Return the (X, Y) coordinate for the center point of the cell that contains the specified text.  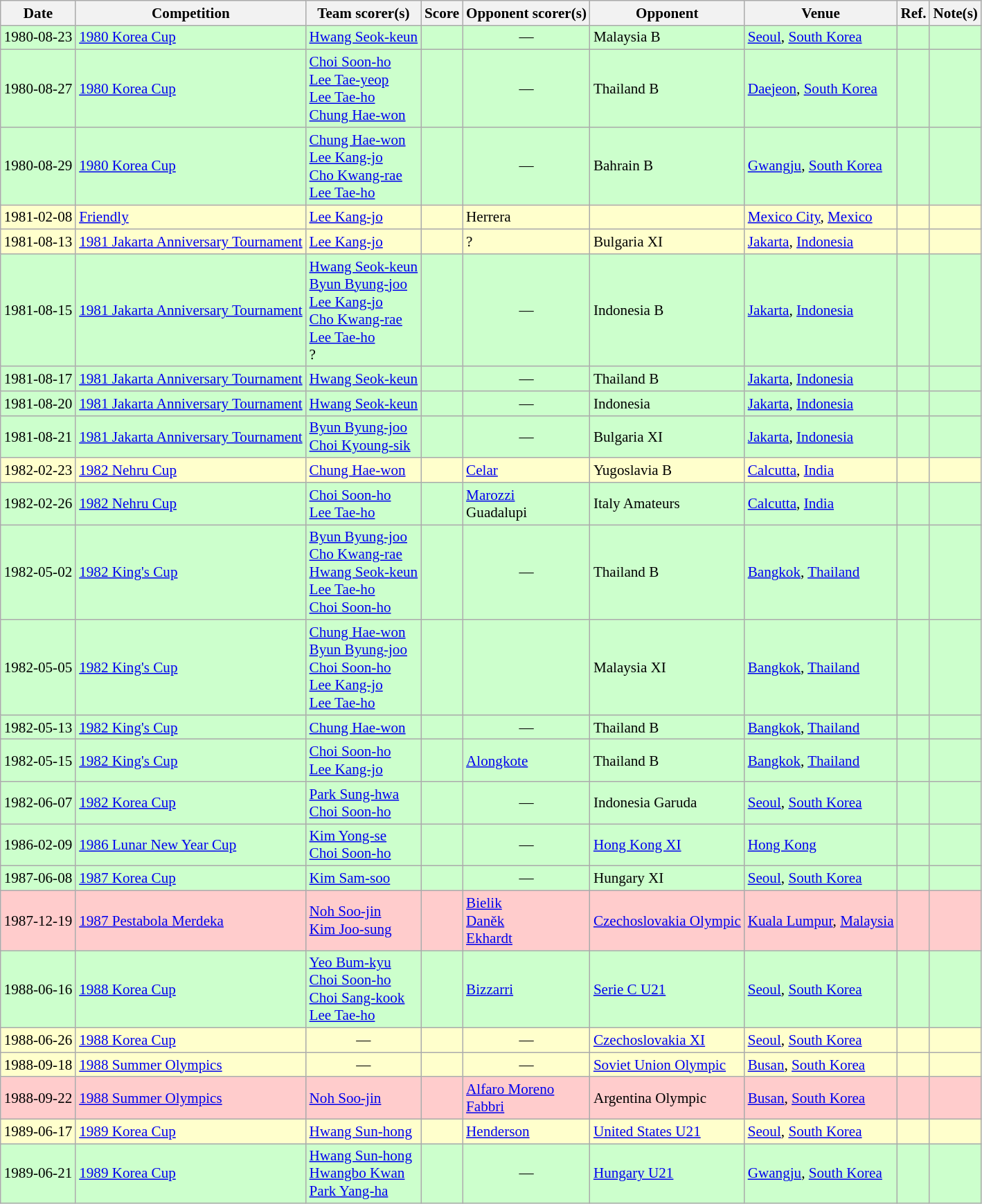
Malaysia B (668, 37)
Competition (190, 12)
1986 Lunar New Year Cup (190, 845)
1982-06-07 (38, 803)
Malaysia XI (668, 667)
Choi Soon-ho Lee Kang-jo (364, 760)
1982-05-02 (38, 572)
Friendly (190, 217)
1987 Korea Cup (190, 878)
Celar (526, 469)
Kuala Lumpur, Malaysia (821, 920)
Argentina Olympic (668, 1098)
Alfaro Moreno Fabbri (526, 1098)
Yeo Bum-kyu Choi Soon-ho Choi Sang-kook Lee Tae-ho (364, 989)
Note(s) (955, 12)
Opponent scorer(s) (526, 12)
Czechoslovakia XI (668, 1040)
Kim Yong-se Choi Soon-ho (364, 845)
Team scorer(s) (364, 12)
1988-09-22 (38, 1098)
Henderson (526, 1131)
Choi Soon-ho Lee Tae-yeop Lee Tae-ho Chung Hae-won (364, 89)
Ref. (914, 12)
1981-08-20 (38, 403)
Hong Kong XI (668, 845)
Hungary XI (668, 878)
1981-08-21 (38, 436)
Choi Soon-ho Lee Tae-ho (364, 504)
United States U21 (668, 1131)
1982-05-15 (38, 760)
Mexico City, Mexico (821, 217)
1989-06-17 (38, 1131)
Chung Hae-won Lee Kang-jo Cho Kwang-rae Lee Tae-ho (364, 166)
1982-02-23 (38, 469)
Hungary U21 (668, 1174)
1980-08-29 (38, 166)
Park Sung-hwa Choi Soon-ho (364, 803)
Byun Byung-joo Cho Kwang-rae Hwang Seok-keun Lee Tae-ho Choi Soon-ho (364, 572)
1982 Korea Cup (190, 803)
1987-12-19 (38, 920)
Bahrain B (668, 166)
Venue (821, 12)
1982-05-13 (38, 727)
1986-02-09 (38, 845)
Soviet Union Olympic (668, 1065)
1980-08-27 (38, 89)
1989-06-21 (38, 1174)
Score (442, 12)
1981-08-17 (38, 378)
Noh Soo-jin (364, 1098)
Bizzarri (526, 989)
Hwang Seok-keun Byun Byung-joo Lee Kang-jo Cho Kwang-rae Lee Tae-ho ? (364, 310)
1981-02-08 (38, 217)
1988-06-26 (38, 1040)
Noh Soo-jin Kim Joo-sung (364, 920)
Indonesia Garuda (668, 803)
Italy Amateurs (668, 504)
1988-06-16 (38, 989)
1988-09-18 (38, 1065)
Herrera (526, 217)
1981-08-13 (38, 241)
Byun Byung-joo Choi Kyoung-sik (364, 436)
Indonesia B (668, 310)
Indonesia (668, 403)
Date (38, 12)
1987-06-08 (38, 878)
Alongkote (526, 760)
1982-02-26 (38, 504)
Hwang Sun-hong Hwangbo Kwan Park Yang-ha (364, 1174)
1982-05-05 (38, 667)
1980-08-23 (38, 37)
Bielik Daněk Ekhardt (526, 920)
Opponent (668, 12)
Chung Hae-won Byun Byung-joo Choi Soon-ho Lee Kang-jo Lee Tae-ho (364, 667)
Hwang Sun-hong (364, 1131)
Daejeon, South Korea (821, 89)
Hong Kong (821, 845)
Czechoslovakia Olympic (668, 920)
Yugoslavia B (668, 469)
1987 Pestabola Merdeka (190, 920)
Marozzi Guadalupi (526, 504)
Serie C U21 (668, 989)
? (526, 241)
Kim Sam-soo (364, 878)
1981-08-15 (38, 310)
